From the cell containing the given text, extract its center point as [X, Y] coordinate. 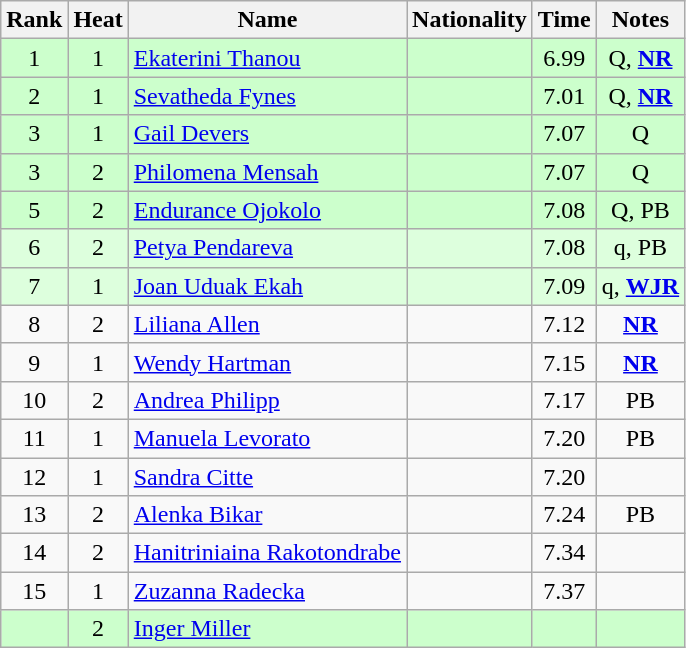
10 [34, 400]
Petya Pendareva [267, 248]
Inger Miller [267, 629]
Endurance Ojokolo [267, 210]
Zuzanna Radecka [267, 591]
8 [34, 324]
Liliana Allen [267, 324]
Heat [98, 20]
Wendy Hartman [267, 362]
14 [34, 553]
15 [34, 591]
q, WJR [640, 286]
Sandra Citte [267, 477]
Nationality [470, 20]
Sevatheda Fynes [267, 96]
Andrea Philipp [267, 400]
7.37 [564, 591]
12 [34, 477]
7 [34, 286]
Hanitriniaina Rakotondrabe [267, 553]
7.09 [564, 286]
7.12 [564, 324]
6 [34, 248]
7.15 [564, 362]
Manuela Levorato [267, 438]
Rank [34, 20]
9 [34, 362]
Joan Uduak Ekah [267, 286]
Name [267, 20]
13 [34, 515]
Philomena Mensah [267, 172]
Ekaterini Thanou [267, 58]
Alenka Bikar [267, 515]
6.99 [564, 58]
7.34 [564, 553]
Notes [640, 20]
Gail Devers [267, 134]
7.24 [564, 515]
11 [34, 438]
7.17 [564, 400]
5 [34, 210]
7.01 [564, 96]
Time [564, 20]
q, PB [640, 248]
Q, PB [640, 210]
